Return the (X, Y) coordinate for the center point of the cell that contains the specified text.  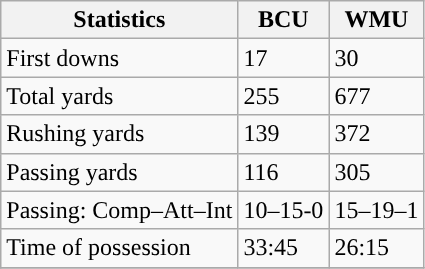
Passing yards (120, 172)
WMU (376, 20)
First downs (120, 58)
17 (284, 58)
26:15 (376, 248)
10–15-0 (284, 210)
BCU (284, 20)
Total yards (120, 96)
677 (376, 96)
33:45 (284, 248)
Rushing yards (120, 134)
139 (284, 134)
116 (284, 172)
Passing: Comp–Att–Int (120, 210)
30 (376, 58)
305 (376, 172)
Time of possession (120, 248)
372 (376, 134)
15–19–1 (376, 210)
255 (284, 96)
Statistics (120, 20)
